Find where the given text appears and provide that cell's center as [X, Y] coordinate. 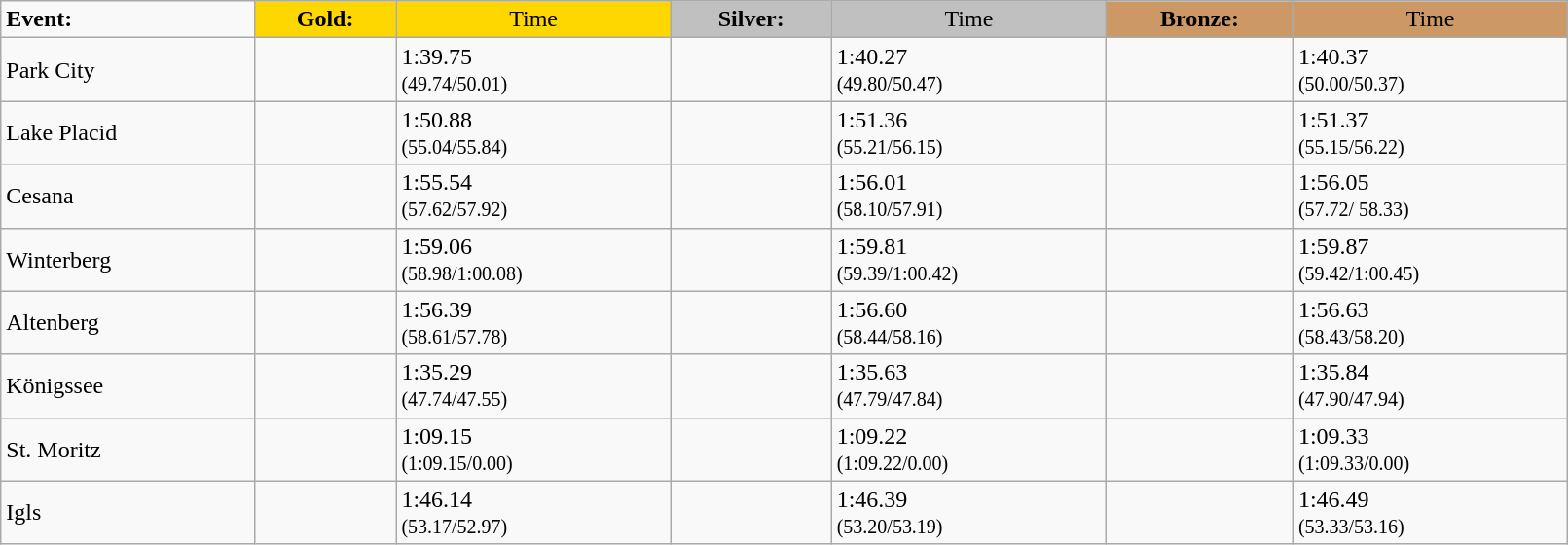
1:56.60 (58.44/58.16) [968, 323]
1:35.84(47.90/47.94) [1430, 385]
Cesana [128, 197]
1:09.15 (1:09.15/0.00) [533, 450]
St. Moritz [128, 450]
1:51.37 (55.15/56.22) [1430, 132]
Event: [128, 19]
1:56.39 (58.61/57.78) [533, 323]
1:59.06 (58.98/1:00.08) [533, 259]
1:55.54 (57.62/57.92) [533, 197]
1:09.22(1:09.22/0.00) [968, 450]
1:09.33(1:09.33/0.00) [1430, 450]
Igls [128, 512]
1:35.63(47.79/47.84) [968, 385]
Lake Placid [128, 132]
Altenberg [128, 323]
1:56.05 (57.72/ 58.33) [1430, 197]
Bronze: [1200, 19]
1:59.87 (59.42/1:00.45) [1430, 259]
1:59.81 (59.39/1:00.42) [968, 259]
1:40.27(49.80/50.47) [968, 70]
1:39.75 (49.74/50.01) [533, 70]
1:40.37 (50.00/50.37) [1430, 70]
1:56.63 (58.43/58.20) [1430, 323]
1:35.29 (47.74/47.55) [533, 385]
Silver: [751, 19]
Königssee [128, 385]
Winterberg [128, 259]
1:46.49 (53.33/53.16) [1430, 512]
1:50.88 (55.04/55.84) [533, 132]
1:46.14 (53.17/52.97) [533, 512]
1:46.39(53.20/53.19) [968, 512]
1:56.01(58.10/57.91) [968, 197]
1:51.36(55.21/56.15) [968, 132]
Gold: [325, 19]
Park City [128, 70]
